Output the [X, Y] coordinate of the center of the cell containing the given text.  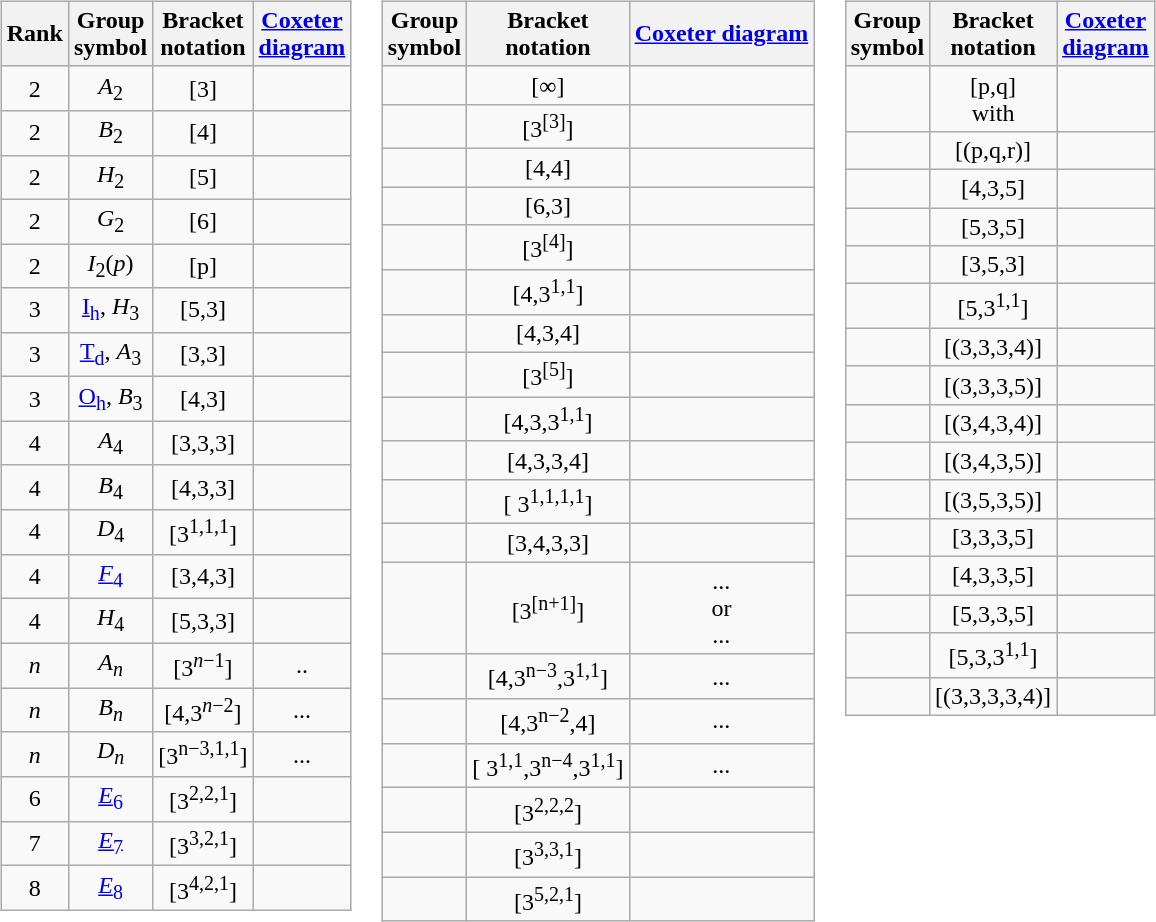
[4,3n−2,4] [548, 722]
[3[5]] [548, 374]
[(3,3,3,4)] [994, 347]
G2 [110, 221]
An [110, 666]
E6 [110, 800]
7 [34, 844]
[∞] [548, 85]
[(3,4,3,4)] [994, 423]
[p] [203, 266]
D4 [110, 532]
[(3,3,3,3,4)] [994, 696]
Oh, B3 [110, 399]
E8 [110, 888]
[4,3] [203, 399]
[5,3,5] [994, 227]
[3[4]] [548, 248]
[4,3n−3,31,1] [548, 676]
[3,3] [203, 354]
[3,4,3,3] [548, 543]
[35,2,1] [548, 900]
[3[3]] [548, 126]
[5,31,1] [994, 306]
[(3,4,3,5)] [994, 461]
[6] [203, 221]
[(3,3,3,5)] [994, 385]
[4,3,3,4] [548, 460]
[p,q]with [994, 98]
H4 [110, 621]
Rank [34, 34]
[4,3,3] [203, 487]
Td, A3 [110, 354]
[5,3,3] [203, 621]
[(p,q,r)] [994, 150]
[4,3,31,1] [548, 420]
[32,2,2] [548, 810]
Bn [110, 710]
[31,1,1] [203, 532]
[3,3,3] [203, 443]
A4 [110, 443]
[4,3,5] [994, 188]
.. [302, 666]
[3n−1] [203, 666]
[4,3,4] [548, 333]
6 [34, 800]
[(3,5,3,5)] [994, 499]
B2 [110, 133]
[ 31,1,3n−4,31,1] [548, 766]
[3] [203, 88]
[5] [203, 177]
[4] [203, 133]
Dn [110, 754]
[3[n+1]] [548, 608]
Coxeter diagram [722, 34]
[32,2,1] [203, 800]
[4,3,3,5] [994, 576]
[4,31,1] [548, 292]
[6,3] [548, 206]
[5,3,3,5] [994, 614]
[3,4,3] [203, 576]
[ 31,1,1,1] [548, 502]
[3n−3,1,1] [203, 754]
F4 [110, 576]
[34,2,1] [203, 888]
[33,3,1] [548, 854]
[4,3n−2] [203, 710]
I2(p) [110, 266]
B4 [110, 487]
[33,2,1] [203, 844]
[3,3,3,5] [994, 537]
A2 [110, 88]
[4,4] [548, 168]
8 [34, 888]
[5,3] [203, 310]
[3,5,3] [994, 265]
[5,3,31,1] [994, 656]
Ih, H3 [110, 310]
...or... [722, 608]
E7 [110, 844]
H2 [110, 177]
